Search for the cell housing the specified text and yield its [x, y] center coordinate. 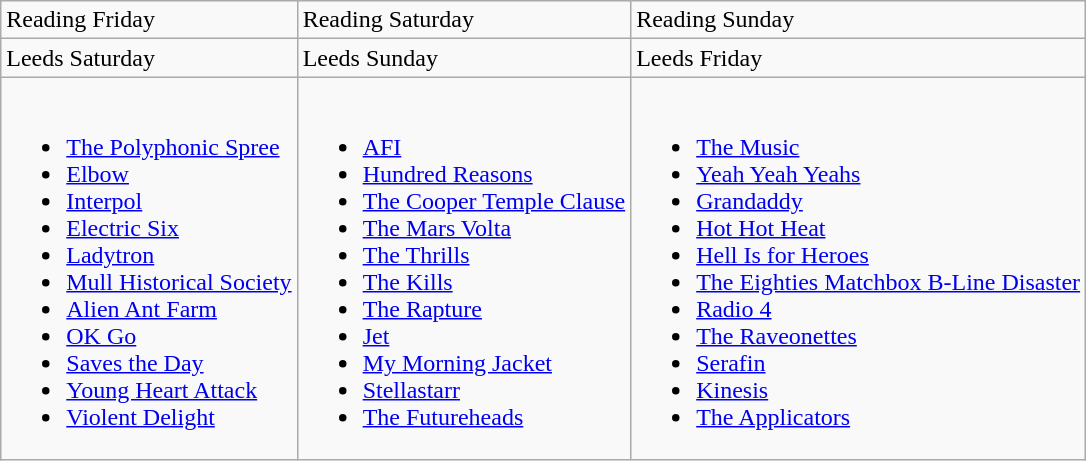
Reading Sunday [858, 20]
Leeds Sunday [464, 58]
Reading Friday [149, 20]
Leeds Saturday [149, 58]
AFIHundred ReasonsThe Cooper Temple ClauseThe Mars VoltaThe ThrillsThe KillsThe RaptureJetMy Morning JacketStellastarrThe Futureheads [464, 268]
Reading Saturday [464, 20]
The Polyphonic SpreeElbowInterpolElectric SixLadytronMull Historical SocietyAlien Ant FarmOK GoSaves the DayYoung Heart AttackViolent Delight [149, 268]
Leeds Friday [858, 58]
